Extract the (X, Y) coordinate from the center of the cell holding the provided text.  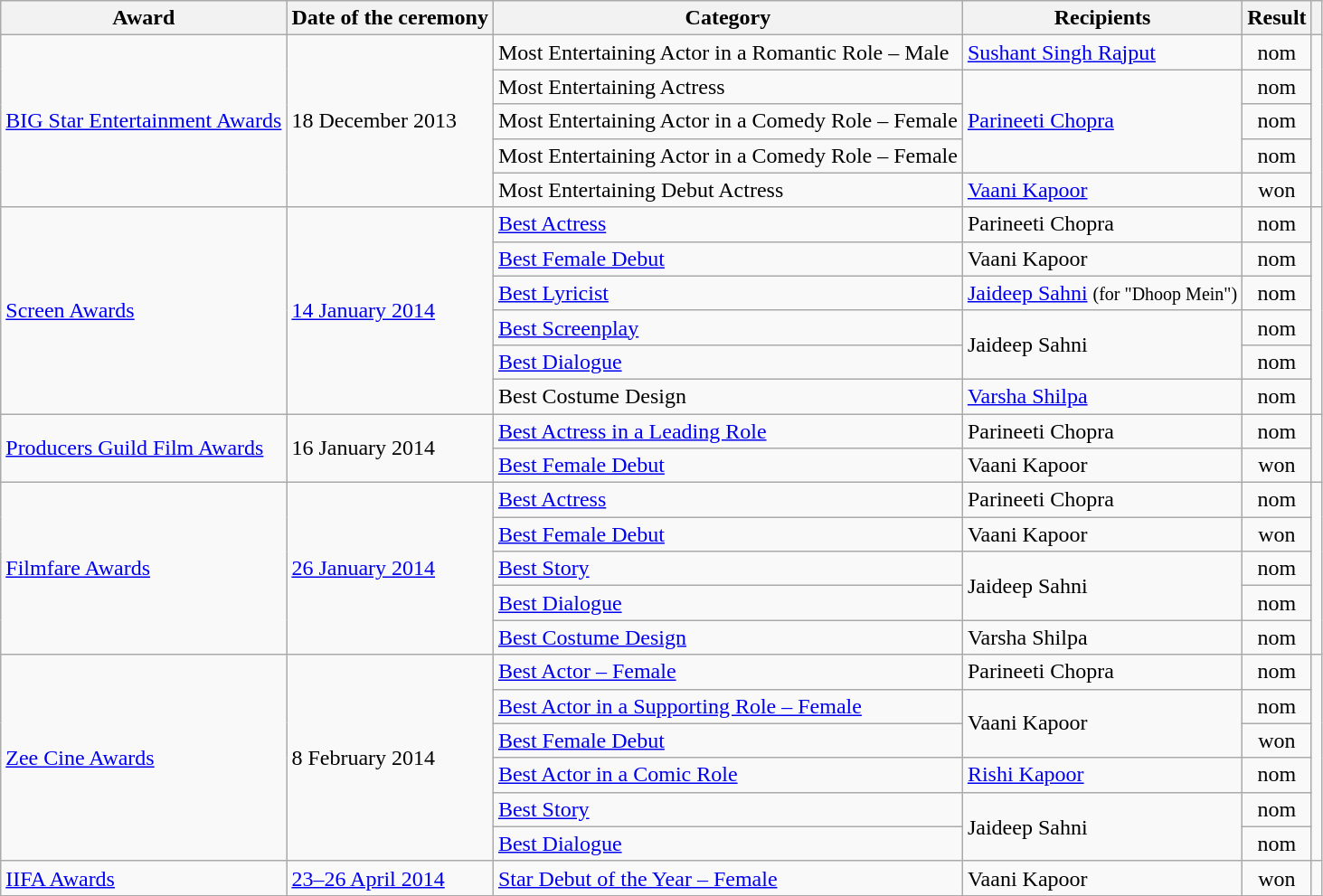
23–26 April 2014 (391, 878)
Best Actor in a Supporting Role – Female (727, 706)
Category (727, 18)
Most Entertaining Debut Actress (727, 190)
Zee Cine Awards (144, 758)
Best Lyricist (727, 293)
Best Screenplay (727, 327)
Star Debut of the Year – Female (727, 878)
8 February 2014 (391, 758)
Rishi Kapoor (1101, 775)
14 January 2014 (391, 310)
Best Actress in a Leading Role (727, 431)
Producers Guild Film Awards (144, 448)
Filmfare Awards (144, 569)
18 December 2013 (391, 121)
Most Entertaining Actor in a Romantic Role – Male (727, 52)
BIG Star Entertainment Awards (144, 121)
Sushant Singh Rajput (1101, 52)
Recipients (1101, 18)
Award (144, 18)
Best Actor – Female (727, 672)
Best Actor in a Comic Role (727, 775)
16 January 2014 (391, 448)
Result (1277, 18)
Jaideep Sahni (for "Dhoop Mein") (1101, 293)
IIFA Awards (144, 878)
Date of the ceremony (391, 18)
Screen Awards (144, 310)
Most Entertaining Actress (727, 87)
26 January 2014 (391, 569)
